Return [x, y] of the center of cell containing provided text 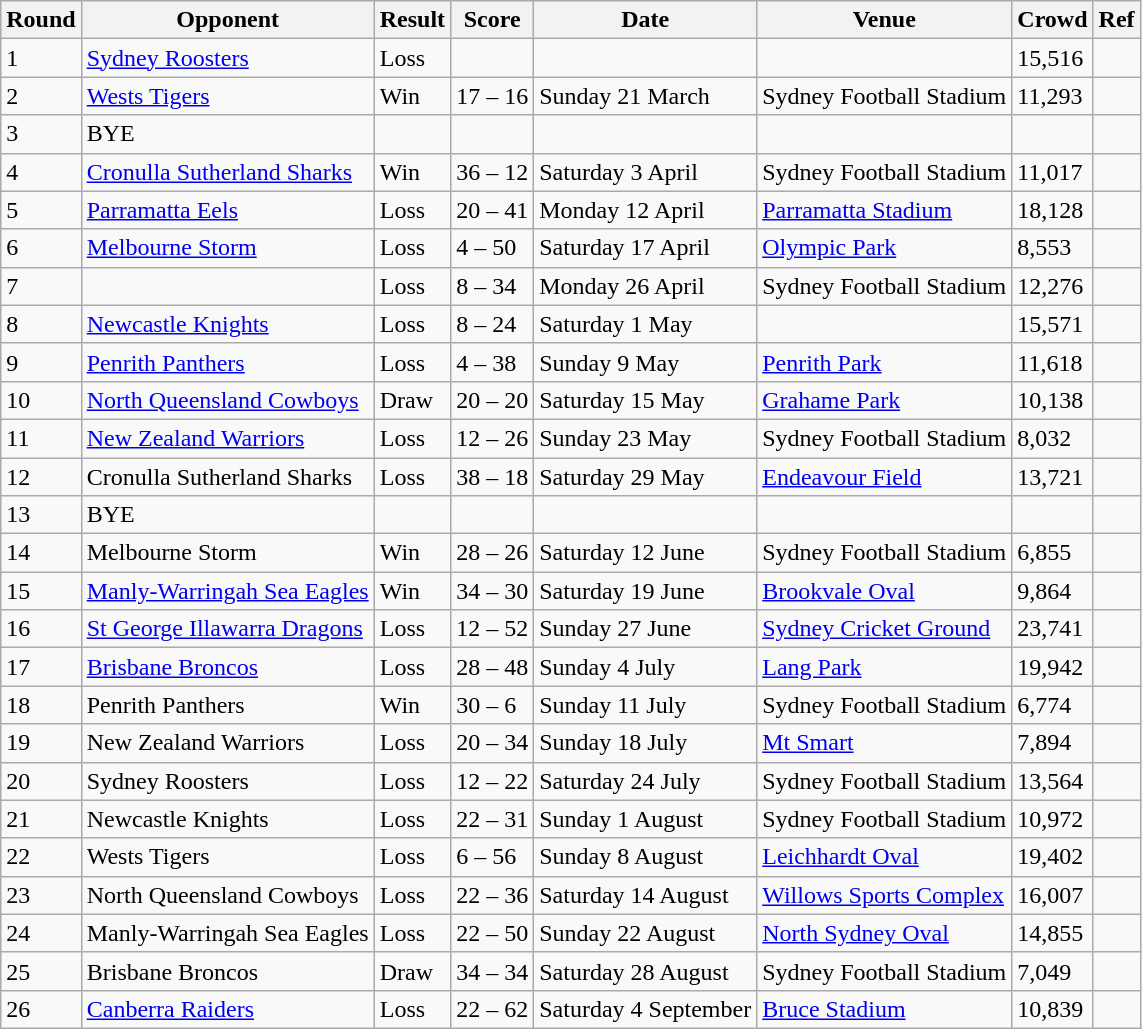
10,839 [1052, 1009]
Parramatta Stadium [884, 210]
Saturday 17 April [646, 248]
19 [41, 743]
14,855 [1052, 933]
12 [41, 477]
34 – 34 [492, 971]
Saturday 24 July [646, 781]
24 [41, 933]
Saturday 3 April [646, 172]
Saturday 19 June [646, 591]
Sunday 18 July [646, 743]
Brookvale Oval [884, 591]
Score [492, 20]
17 – 16 [492, 96]
6,855 [1052, 553]
15,571 [1052, 324]
Crowd [1052, 20]
Venue [884, 20]
9 [41, 362]
34 – 30 [492, 591]
16,007 [1052, 895]
Saturday 12 June [646, 553]
26 [41, 1009]
10 [41, 400]
Saturday 14 August [646, 895]
22 – 36 [492, 895]
8,553 [1052, 248]
Ref [1116, 20]
17 [41, 667]
11,618 [1052, 362]
36 – 12 [492, 172]
4 – 38 [492, 362]
15 [41, 591]
23 [41, 895]
Saturday 1 May [646, 324]
8 [41, 324]
22 – 62 [492, 1009]
Parramatta Eels [228, 210]
Willows Sports Complex [884, 895]
30 – 6 [492, 705]
Sunday 1 August [646, 819]
13,564 [1052, 781]
12 – 52 [492, 629]
7,049 [1052, 971]
Result [412, 20]
Sunday 23 May [646, 438]
3 [41, 134]
Sydney Cricket Ground [884, 629]
20 – 20 [492, 400]
Saturday 28 August [646, 971]
2 [41, 96]
8 – 34 [492, 286]
8,032 [1052, 438]
Opponent [228, 20]
12 – 26 [492, 438]
6,774 [1052, 705]
Date [646, 20]
Penrith Park [884, 362]
4 – 50 [492, 248]
22 – 31 [492, 819]
4 [41, 172]
23,741 [1052, 629]
Saturday 29 May [646, 477]
St George Illawarra Dragons [228, 629]
25 [41, 971]
28 – 48 [492, 667]
16 [41, 629]
7 [41, 286]
Sunday 27 June [646, 629]
19,942 [1052, 667]
6 – 56 [492, 857]
Grahame Park [884, 400]
Sunday 22 August [646, 933]
Sunday 4 July [646, 667]
North Sydney Oval [884, 933]
11,293 [1052, 96]
20 [41, 781]
20 – 41 [492, 210]
Endeavour Field [884, 477]
11,017 [1052, 172]
Olympic Park [884, 248]
9,864 [1052, 591]
7,894 [1052, 743]
18,128 [1052, 210]
14 [41, 553]
13,721 [1052, 477]
38 – 18 [492, 477]
21 [41, 819]
15,516 [1052, 58]
Bruce Stadium [884, 1009]
Saturday 4 September [646, 1009]
Monday 26 April [646, 286]
5 [41, 210]
22 – 50 [492, 933]
Mt Smart [884, 743]
1 [41, 58]
Sunday 11 July [646, 705]
13 [41, 515]
18 [41, 705]
Round [41, 20]
19,402 [1052, 857]
22 [41, 857]
10,138 [1052, 400]
Sunday 9 May [646, 362]
Lang Park [884, 667]
10,972 [1052, 819]
12,276 [1052, 286]
Monday 12 April [646, 210]
Sunday 8 August [646, 857]
Saturday 15 May [646, 400]
Sunday 21 March [646, 96]
Canberra Raiders [228, 1009]
11 [41, 438]
6 [41, 248]
12 – 22 [492, 781]
Leichhardt Oval [884, 857]
20 – 34 [492, 743]
8 – 24 [492, 324]
28 – 26 [492, 553]
